Search for the cell housing the specified text and yield its [X, Y] center coordinate. 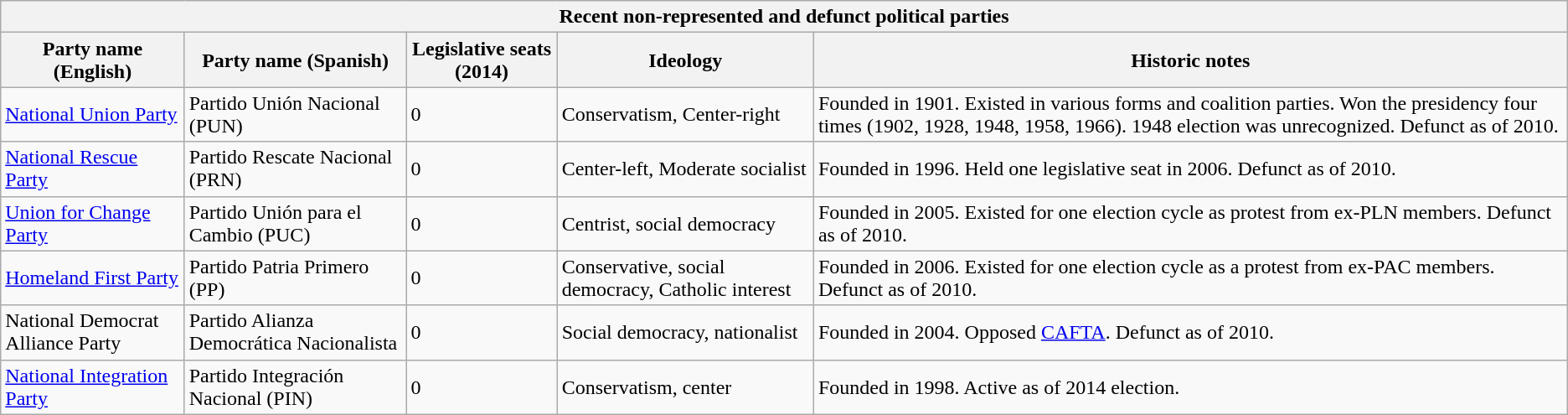
Center-left, Moderate socialist [685, 169]
Social democracy, nationalist [685, 332]
Conservatism, Center-right [685, 114]
Partido Unión Nacional (PUN) [295, 114]
Centrist, social democracy [685, 223]
Partido Alianza Democrática Nacionalista [295, 332]
Founded in 1998. Active as of 2014 election. [1190, 387]
Partido Patria Primero (PP) [295, 278]
Founded in 2004. Opposed CAFTA. Defunct as of 2010. [1190, 332]
Union for Change Party [92, 223]
Conservative, social democracy, Catholic interest [685, 278]
Partido Rescate Nacional (PRN) [295, 169]
Founded in 1996. Held one legislative seat in 2006. Defunct as of 2010. [1190, 169]
Recent non-represented and defunct political parties [784, 17]
Legislative seats (2014) [482, 60]
National Integration Party [92, 387]
Ideology [685, 60]
Founded in 2005. Existed for one election cycle as protest from ex-PLN members. Defunct as of 2010. [1190, 223]
Partido Integración Nacional (PIN) [295, 387]
Party name (English) [92, 60]
Historic notes [1190, 60]
Homeland First Party [92, 278]
National Rescue Party [92, 169]
Party name (Spanish) [295, 60]
Conservatism, center [685, 387]
Partido Unión para el Cambio (PUC) [295, 223]
National Democrat Alliance Party [92, 332]
National Union Party [92, 114]
Founded in 2006. Existed for one election cycle as a protest from ex-PAC members. Defunct as of 2010. [1190, 278]
